Identify which cell holds the provided text, then report its [X, Y] central coordinate. 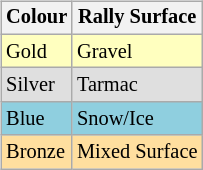
Tarmac [137, 85]
Bronze [36, 152]
Snow/Ice [137, 119]
Colour [36, 18]
Gold [36, 51]
Gravel [137, 51]
Mixed Surface [137, 152]
Blue [36, 119]
Rally Surface [137, 18]
Silver [36, 85]
